Identify which cell holds the provided text, then report its (X, Y) central coordinate. 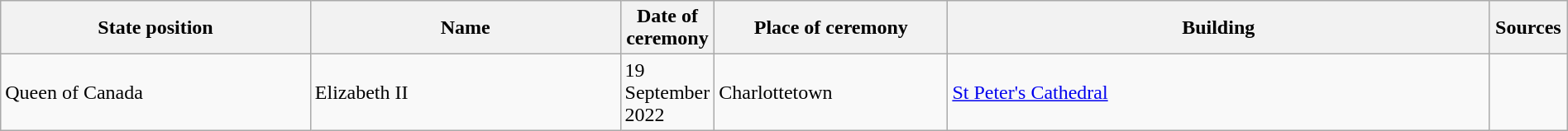
Date of ceremony (667, 28)
19 September 2022 (667, 92)
Name (465, 28)
Elizabeth II (465, 92)
Place of ceremony (831, 28)
Sources (1528, 28)
State position (155, 28)
Charlottetown (831, 92)
Building (1219, 28)
Queen of Canada (155, 92)
St Peter's Cathedral (1219, 92)
